Identify which cell holds the provided text, then report its [x, y] central coordinate. 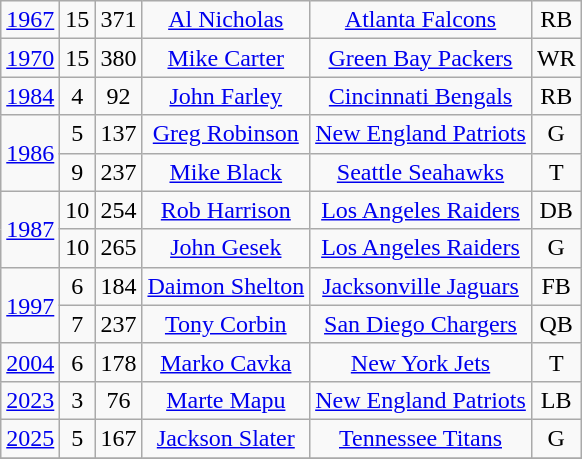
380 [118, 58]
Mike Black [226, 172]
137 [118, 134]
76 [118, 400]
1987 [30, 229]
9 [78, 172]
254 [118, 210]
Atlanta Falcons [421, 20]
WR [556, 58]
1967 [30, 20]
Jackson Slater [226, 438]
371 [118, 20]
184 [118, 286]
4 [78, 96]
2025 [30, 438]
Marko Cavka [226, 362]
LB [556, 400]
265 [118, 248]
John Gesek [226, 248]
Jacksonville Jaguars [421, 286]
2004 [30, 362]
1984 [30, 96]
FB [556, 286]
Greg Robinson [226, 134]
Al Nicholas [226, 20]
Tennessee Titans [421, 438]
San Diego Chargers [421, 324]
167 [118, 438]
Cincinnati Bengals [421, 96]
Green Bay Packers [421, 58]
92 [118, 96]
New York Jets [421, 362]
Marte Mapu [226, 400]
DB [556, 210]
178 [118, 362]
Rob Harrison [226, 210]
Seattle Seahawks [421, 172]
QB [556, 324]
1997 [30, 305]
Mike Carter [226, 58]
Daimon Shelton [226, 286]
1986 [30, 153]
John Farley [226, 96]
Tony Corbin [226, 324]
3 [78, 400]
2023 [30, 400]
1970 [30, 58]
7 [78, 324]
